Output the [x, y] coordinate of the center of the cell containing the given text.  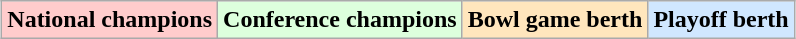
National champions [110, 20]
Conference champions [340, 20]
Bowl game berth [555, 20]
Playoff berth [721, 20]
